From the cell containing the given text, extract its center point as [x, y] coordinate. 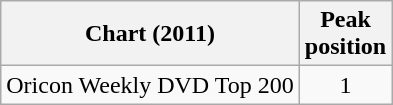
1 [345, 85]
Oricon Weekly DVD Top 200 [150, 85]
Peakposition [345, 34]
Chart (2011) [150, 34]
